From the cell containing the given text, extract its center point as [x, y] coordinate. 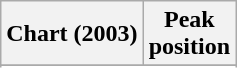
Peakposition [189, 34]
Chart (2003) [72, 34]
